Extract the (X, Y) coordinate from the center of the cell holding the provided text.  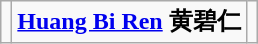
Huang Bi Ren 黄碧仁 (129, 22)
